Output the (X, Y) coordinate of the center of the cell containing the given text.  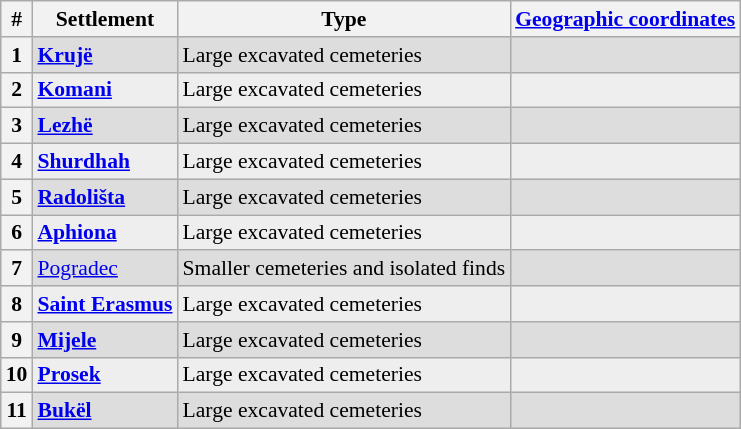
3 (17, 126)
5 (17, 197)
Type (344, 19)
Pogradec (104, 269)
Mijele (104, 340)
Aphiona (104, 233)
Lezhë (104, 126)
7 (17, 269)
# (17, 19)
Komani (104, 90)
Smaller cemeteries and isolated finds (344, 269)
Krujë (104, 55)
8 (17, 304)
Geographic coordinates (625, 19)
Prosek (104, 375)
2 (17, 90)
9 (17, 340)
4 (17, 162)
Settlement (104, 19)
Bukël (104, 411)
Shurdhah (104, 162)
11 (17, 411)
1 (17, 55)
10 (17, 375)
Saint Erasmus (104, 304)
6 (17, 233)
Radolišta (104, 197)
